Capture the cell that displays the provided text and extract its (X, Y) central coordinate. 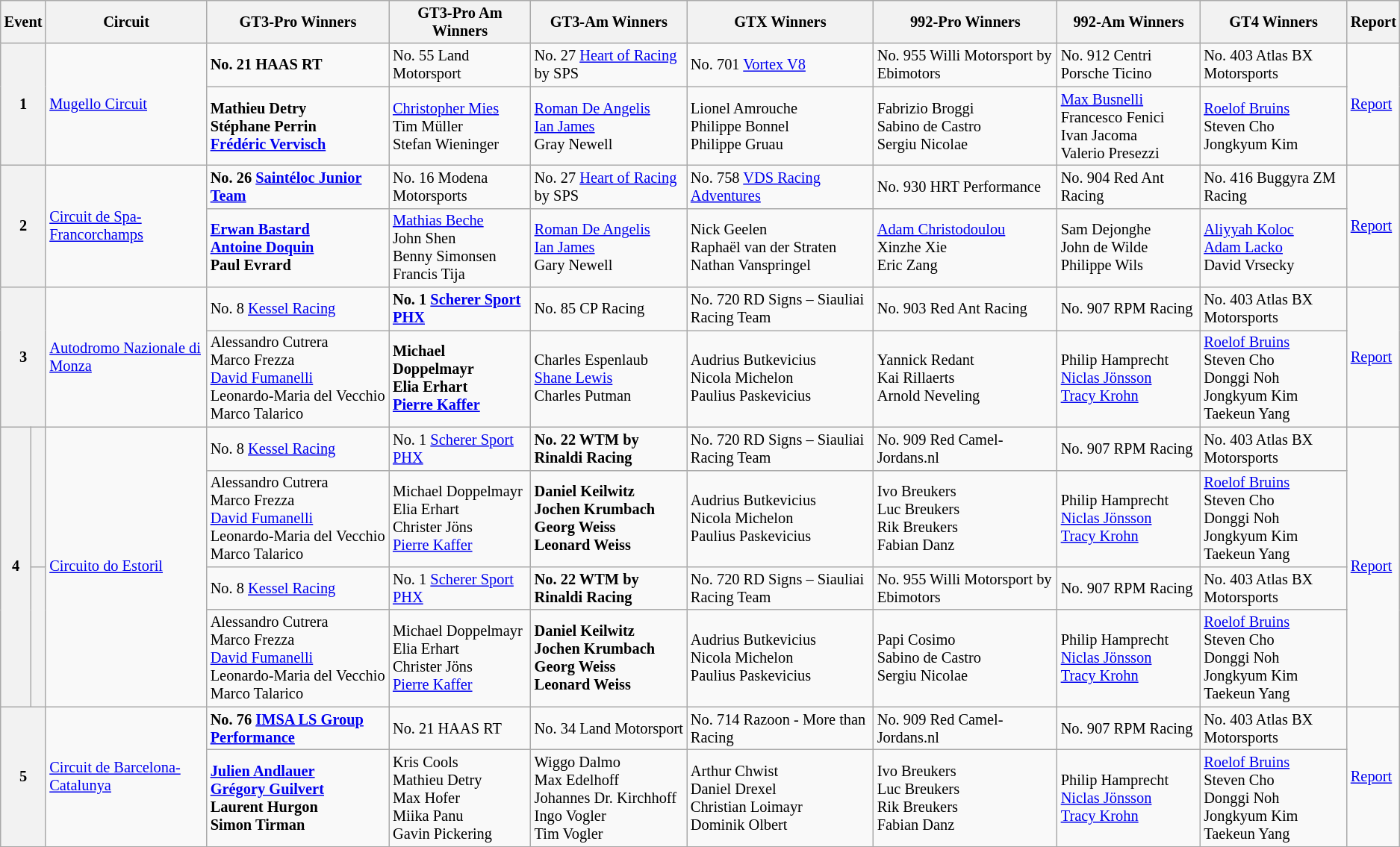
992-Pro Winners (965, 22)
GT3-Am Winners (609, 22)
992-Am Winners (1129, 22)
No. 55 Land Motorsport (460, 65)
Wiggo Dalmo Max Edelhoff Johannes Dr. Kirchhoff Ingo Vogler Tim Vogler (609, 798)
Circuito do Estoril (125, 567)
Erwan Bastard Antoine Doquin Paul Evrard (298, 248)
No. 912 Centri Porsche Ticino (1129, 65)
Julien Andlauer Grégory Guilvert Laurent Hurgon Simon Tirman (298, 798)
2 (24, 225)
Circuit de Spa-Francorchamps (125, 225)
Lionel Amrouche Philippe Bonnel Philippe Gruau (780, 126)
GT3-Pro Am Winners (460, 22)
Sam Dejonghe John de Wilde Philippe Wils (1129, 248)
Mathias Beche John Shen Benny Simonsen Francis Tija (460, 248)
No. 701 Vortex V8 (780, 65)
No. 758 VDS Racing Adventures (780, 187)
Roman De Angelis Ian James Gray Newell (609, 126)
Mathieu Detry Stéphane Perrin Frédéric Vervisch (298, 126)
Aliyyah Koloc Adam Lacko David Vrsecky (1274, 248)
Arthur Chwist Daniel Drexel Christian Loimayr Dominik Olbert (780, 798)
Circuit de Barcelona-Catalunya (125, 776)
No. 904 Red Ant Racing (1129, 187)
No. 16 Modena Motorsports (460, 187)
Michael Doppelmayr Elia Erhart Pierre Kaffer (460, 378)
Christopher Mies Tim Müller Stefan Wieninger (460, 126)
No. 930 HRT Performance (965, 187)
No. 416 Buggyra ZM Racing (1274, 187)
No. 714 Razoon - More than Racing (780, 728)
Nick Geelen Raphaël van der Straten Nathan Vanspringel (780, 248)
No. 34 Land Motorsport (609, 728)
3 (24, 357)
GT4 Winners (1274, 22)
Kris Cools Mathieu Detry Max Hofer Miika Panu Gavin Pickering (460, 798)
Roelof Bruins Steven Cho Jongkyum Kim (1274, 126)
No. 903 Red Ant Racing (965, 309)
Fabrizio Broggi Sabino de Castro Sergiu Nicolae (965, 126)
Adam Christodoulou Xinzhe Xie Eric Zang (965, 248)
Yannick Redant Kai Rillaerts Arnold Neveling (965, 378)
No. 26 Saintéloc Junior Team (298, 187)
Roman De Angelis Ian James Gary Newell (609, 248)
Autodromo Nazionale di Monza (125, 357)
GT3-Pro Winners (298, 22)
5 (24, 776)
1 (24, 104)
Max Busnelli Francesco Fenici Ivan Jacoma Valerio Presezzi (1129, 126)
Event (24, 22)
4 (16, 567)
No. 85 CP Racing (609, 309)
Papi Cosimo Sabino de Castro Sergiu Nicolae (965, 658)
Mugello Circuit (125, 104)
No. 76 IMSA LS Group Performance (298, 728)
GTX Winners (780, 22)
Circuit (125, 22)
Charles Espenlaub Shane Lewis Charles Putman (609, 378)
